Identify which cell holds the provided text, then report its [x, y] central coordinate. 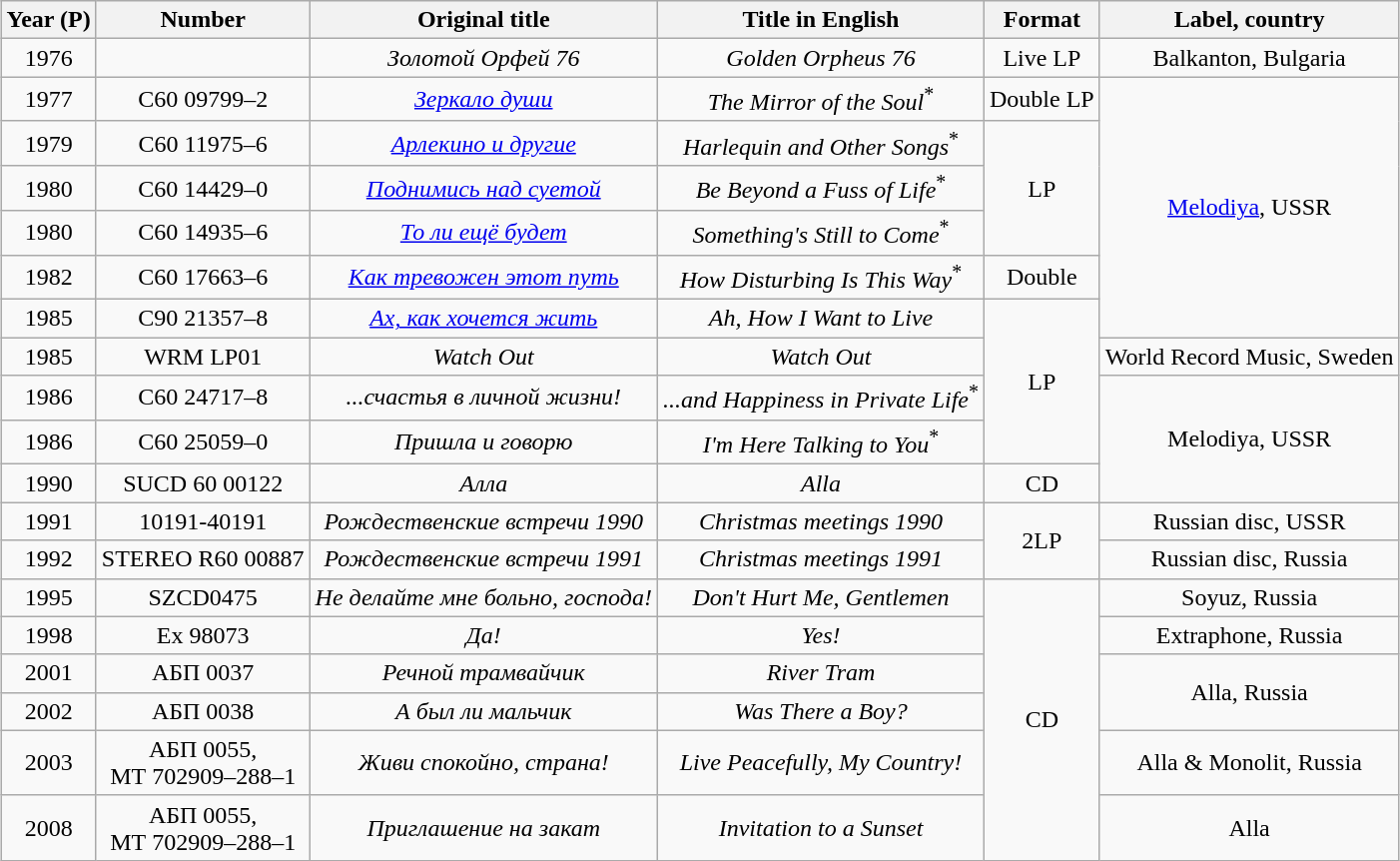
C60 24717–8 [203, 398]
Yes! [821, 635]
Christmas meetings 1991 [821, 559]
1979 [48, 144]
Christmas meetings 1990 [821, 521]
Да! [483, 635]
Алла [483, 483]
Арлекино и другие [483, 144]
10191-40191 [203, 521]
Invitation to a Sunset [821, 827]
То ли ещё будет [483, 234]
Как тревожен этот путь [483, 278]
WRM LP01 [203, 357]
1995 [48, 597]
2LP [1043, 540]
C60 14935–6 [203, 234]
Ах, как хочется жить [483, 319]
2008 [48, 827]
...and Happiness in Private Life* [821, 398]
1998 [48, 635]
Double LP [1043, 100]
Рождественские встречи 1991 [483, 559]
Year (P) [48, 20]
Russian disc, USSR [1249, 521]
1991 [48, 521]
1976 [48, 58]
Не делайте мне больно, господа! [483, 597]
C90 21357–8 [203, 319]
The Mirror of the Soul* [821, 100]
Пришла и говорю [483, 441]
Речной трамвайчик [483, 673]
Double [1043, 278]
А был ли мальчик [483, 711]
Extraphone, Russia [1249, 635]
Ah, How I Want to Live [821, 319]
АБП 0037 [203, 673]
C60 17663–6 [203, 278]
Label, country [1249, 20]
Was There a Boy? [821, 711]
Soyuz, Russia [1249, 597]
Живи спокойно, страна! [483, 763]
Don't Hurt Me, Gentlemen [821, 597]
1990 [48, 483]
STEREO R60 00887 [203, 559]
Alla, Russia [1249, 692]
SZCD0475 [203, 597]
World Record Music, Sweden [1249, 357]
2002 [48, 711]
Live LP [1043, 58]
Ex 98073 [203, 635]
C60 09799–2 [203, 100]
1982 [48, 278]
Number [203, 20]
How Disturbing Is This Way* [821, 278]
Original title [483, 20]
SUCD 60 00122 [203, 483]
Russian disc, Russia [1249, 559]
2003 [48, 763]
Balkanton, Bulgaria [1249, 58]
...счастья в личной жизни! [483, 398]
1992 [48, 559]
Приглашение на закат [483, 827]
Alla & Monolit, Russia [1249, 763]
1977 [48, 100]
Поднимись над суетой [483, 188]
Golden Orpheus 76 [821, 58]
I'm Here Talking to You* [821, 441]
Harlequin and Other Songs* [821, 144]
C60 25059–0 [203, 441]
Live Peacefully, My Country! [821, 763]
Title in English [821, 20]
Something's Still to Come* [821, 234]
Be Beyond a Fuss of Life* [821, 188]
Золотой Орфей 76 [483, 58]
Format [1043, 20]
River Tram [821, 673]
2001 [48, 673]
Зеркало души [483, 100]
Рождественские встречи 1990 [483, 521]
АБП 0038 [203, 711]
C60 14429–0 [203, 188]
C60 11975–6 [203, 144]
